Return [x, y] of the center of cell containing provided text 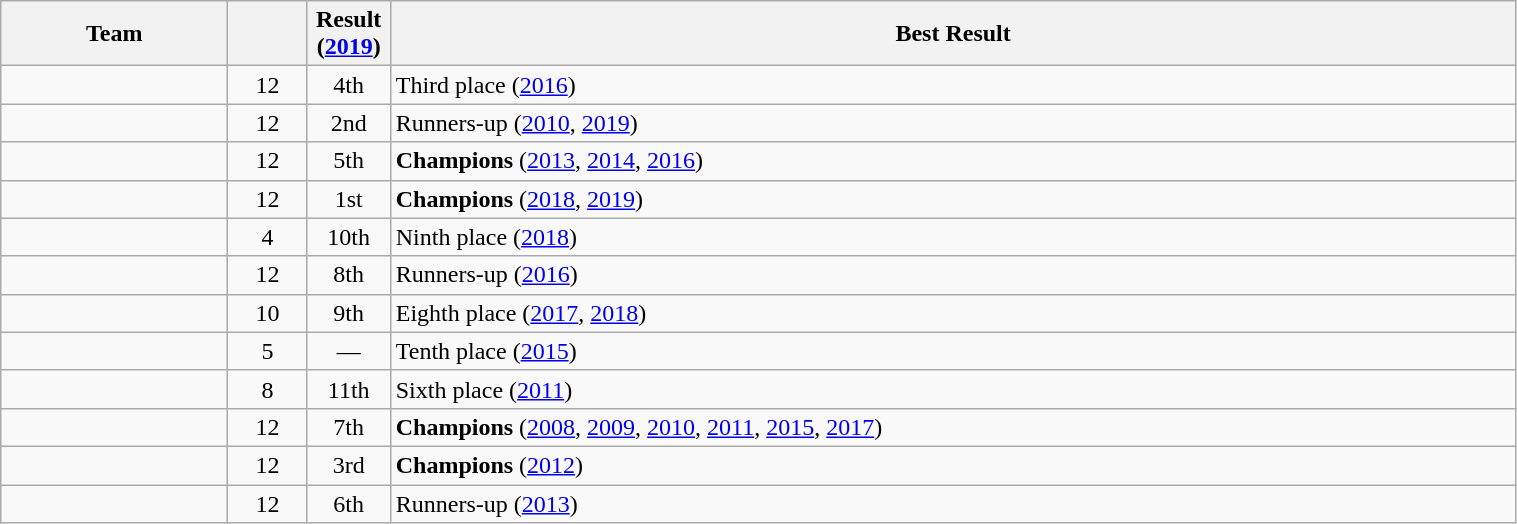
10th [348, 237]
Tenth place (2015) [953, 351]
Champions (2008, 2009, 2010, 2011, 2015, 2017) [953, 427]
4th [348, 85]
Best Result [953, 34]
Third place (2016) [953, 85]
7th [348, 427]
8th [348, 275]
11th [348, 389]
9th [348, 313]
3rd [348, 465]
2nd [348, 123]
10 [268, 313]
4 [268, 237]
Ninth place (2018) [953, 237]
Team [114, 34]
Champions (2018, 2019) [953, 199]
Champions (2013, 2014, 2016) [953, 161]
Runners-up (2013) [953, 503]
Champions (2012) [953, 465]
Runners-up (2016) [953, 275]
Sixth place (2011) [953, 389]
6th [348, 503]
5 [268, 351]
1st [348, 199]
— [348, 351]
Result (2019) [348, 34]
Runners-up (2010, 2019) [953, 123]
8 [268, 389]
Eighth place (2017, 2018) [953, 313]
5th [348, 161]
